Identify which cell holds the provided text, then report its (X, Y) central coordinate. 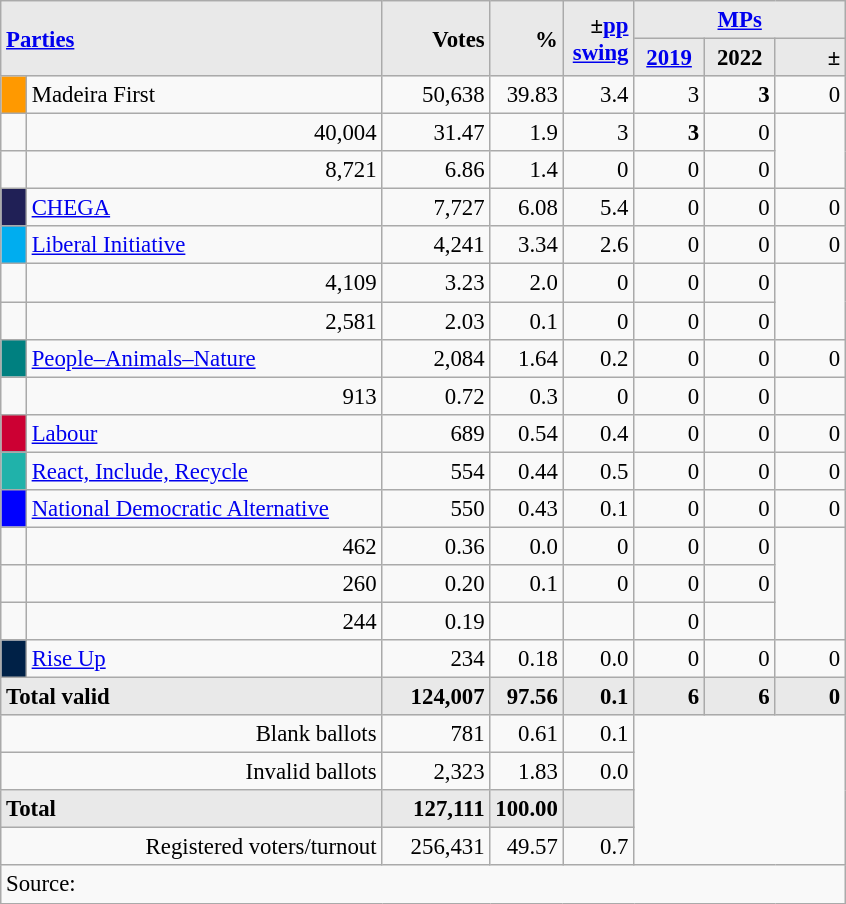
Registered voters/turnout (192, 847)
4,241 (436, 245)
% (526, 38)
0.7 (598, 847)
Total (192, 809)
National Democratic Alternative (204, 509)
256,431 (436, 847)
Parties (192, 38)
React, Include, Recycle (204, 471)
0.19 (436, 621)
Blank ballots (192, 734)
2.6 (598, 245)
± (810, 58)
7,727 (436, 208)
0.72 (436, 396)
3.23 (436, 283)
100.00 (526, 809)
124,007 (436, 697)
0.5 (598, 471)
689 (436, 433)
39.83 (526, 95)
0.4 (598, 433)
Labour (204, 433)
Source: (424, 885)
781 (436, 734)
1.83 (526, 772)
554 (436, 471)
31.47 (436, 133)
Invalid ballots (192, 772)
260 (204, 584)
2.03 (436, 321)
2.0 (526, 283)
1.9 (526, 133)
±pp swing (598, 38)
50,638 (436, 95)
49.57 (526, 847)
6.86 (436, 170)
6.08 (526, 208)
0.36 (436, 546)
3.4 (598, 95)
5.4 (598, 208)
Liberal Initiative (204, 245)
234 (436, 659)
Total valid (192, 697)
People–Animals–Nature (204, 358)
2,084 (436, 358)
0.44 (526, 471)
4,109 (204, 283)
Votes (436, 38)
462 (204, 546)
0.18 (526, 659)
244 (204, 621)
0.54 (526, 433)
2,581 (204, 321)
2019 (670, 58)
127,111 (436, 809)
0.20 (436, 584)
913 (204, 396)
Rise Up (204, 659)
1.64 (526, 358)
1.4 (526, 170)
40,004 (204, 133)
0.43 (526, 509)
0.3 (526, 396)
0.2 (598, 358)
97.56 (526, 697)
2,323 (436, 772)
CHEGA (204, 208)
3.34 (526, 245)
MPs (740, 20)
550 (436, 509)
2022 (740, 58)
0.61 (526, 734)
Madeira First (204, 95)
8,721 (204, 170)
